Return the [X, Y] coordinate for the center point of the cell that contains the specified text.  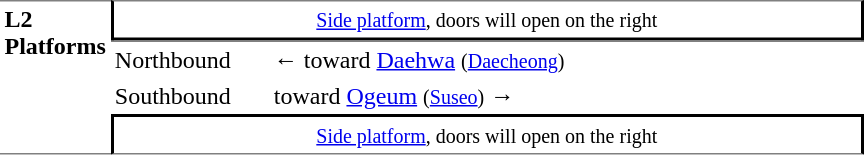
toward Ogeum (Suseo) → [566, 96]
L2Platforms [55, 77]
Northbound [190, 59]
Southbound [190, 96]
← toward Daehwa (Daecheong) [566, 59]
